Pinpoint the cell where the given text exists, returning its [X, Y] midpoint coordinate. 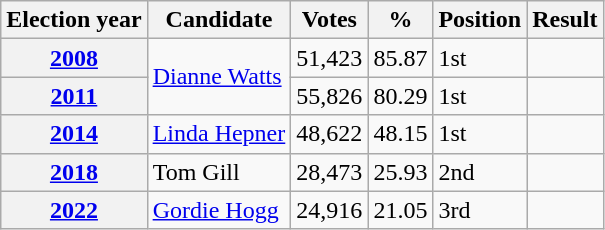
2014 [74, 134]
Election year [74, 20]
Tom Gill [219, 172]
2018 [74, 172]
Result [565, 20]
48.15 [400, 134]
21.05 [400, 210]
25.93 [400, 172]
Linda Hepner [219, 134]
2011 [74, 96]
2nd [480, 172]
3rd [480, 210]
80.29 [400, 96]
Position [480, 20]
Candidate [219, 20]
Gordie Hogg [219, 210]
2008 [74, 58]
Votes [330, 20]
2022 [74, 210]
24,916 [330, 210]
51,423 [330, 58]
Dianne Watts [219, 77]
55,826 [330, 96]
48,622 [330, 134]
85.87 [400, 58]
% [400, 20]
28,473 [330, 172]
